Capture the cell that displays the provided text and extract its (X, Y) central coordinate. 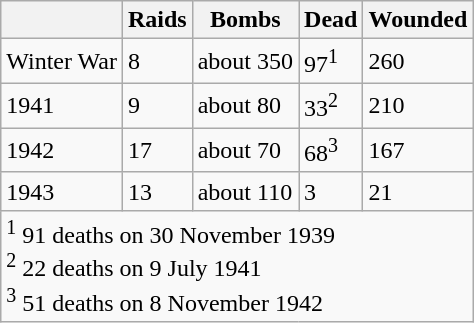
1 91 deaths on 30 November 19392 22 deaths on 9 July 19413 51 deaths on 8 November 1942 (237, 267)
1943 (62, 191)
about 350 (245, 62)
Dead (331, 20)
Winter War (62, 62)
260 (418, 62)
21 (418, 191)
about 70 (245, 150)
Wounded (418, 20)
8 (157, 62)
about 80 (245, 106)
332 (331, 106)
210 (418, 106)
3 (331, 191)
971 (331, 62)
17 (157, 150)
1941 (62, 106)
1942 (62, 150)
683 (331, 150)
Bombs (245, 20)
167 (418, 150)
Raids (157, 20)
13 (157, 191)
9 (157, 106)
about 110 (245, 191)
